From the cell containing the given text, extract its center point as (x, y) coordinate. 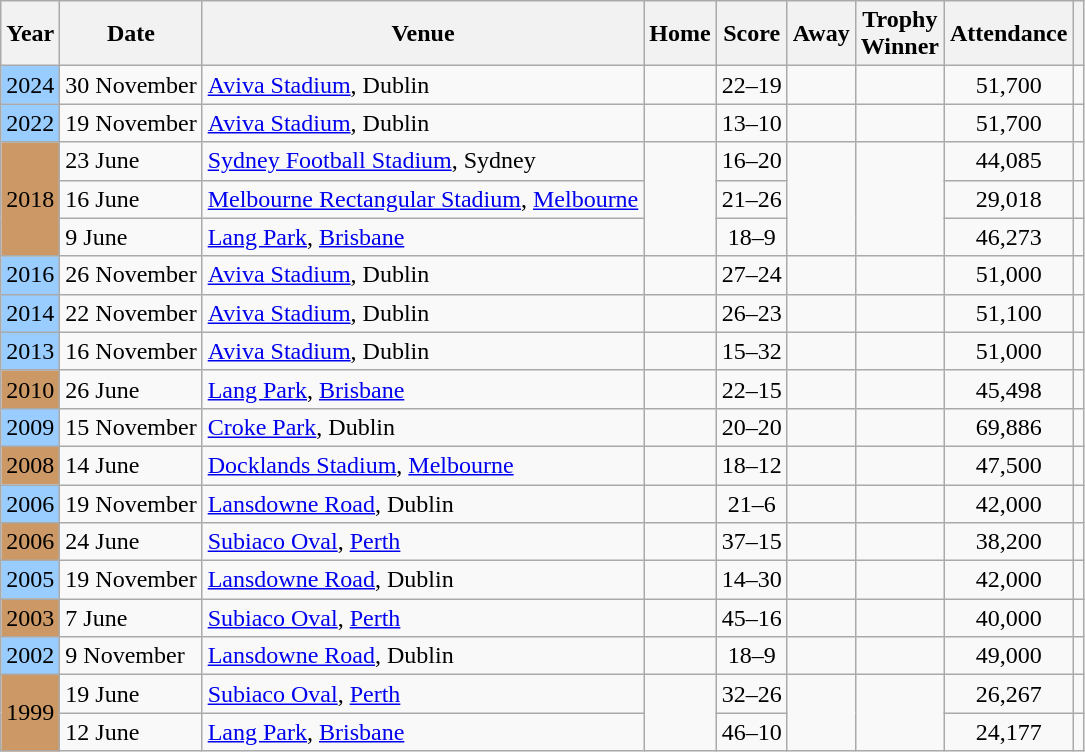
16–20 (752, 161)
14–30 (752, 580)
18–12 (752, 465)
2009 (30, 427)
47,500 (1008, 465)
29,018 (1008, 199)
Docklands Stadium, Melbourne (423, 465)
69,886 (1008, 427)
Croke Park, Dublin (423, 427)
20–20 (752, 427)
19 June (131, 694)
2014 (30, 313)
44,085 (1008, 161)
Sydney Football Stadium, Sydney (423, 161)
24 June (131, 542)
2013 (30, 351)
2008 (30, 465)
15–32 (752, 351)
14 June (131, 465)
45–16 (752, 618)
2005 (30, 580)
Venue (423, 34)
Melbourne Rectangular Stadium, Melbourne (423, 199)
7 June (131, 618)
9 June (131, 237)
2016 (30, 275)
22–19 (752, 85)
49,000 (1008, 656)
Year (30, 34)
16 November (131, 351)
9 November (131, 656)
1999 (30, 713)
46,273 (1008, 237)
40,000 (1008, 618)
38,200 (1008, 542)
13–10 (752, 123)
46–10 (752, 732)
22 November (131, 313)
2018 (30, 199)
37–15 (752, 542)
30 November (131, 85)
27–24 (752, 275)
26,267 (1008, 694)
32–26 (752, 694)
2022 (30, 123)
2010 (30, 389)
Attendance (1008, 34)
26 November (131, 275)
Date (131, 34)
21–26 (752, 199)
2002 (30, 656)
23 June (131, 161)
Score (752, 34)
21–6 (752, 503)
26–23 (752, 313)
24,177 (1008, 732)
Home (680, 34)
26 June (131, 389)
51,100 (1008, 313)
22–15 (752, 389)
2024 (30, 85)
TrophyWinner (900, 34)
12 June (131, 732)
Away (821, 34)
15 November (131, 427)
2003 (30, 618)
16 June (131, 199)
45,498 (1008, 389)
